From the cell containing the given text, extract its center point as [X, Y] coordinate. 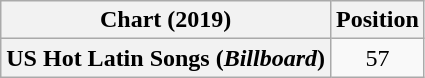
Position [378, 20]
US Hot Latin Songs (Billboard) [166, 58]
Chart (2019) [166, 20]
57 [378, 58]
